Output the [X, Y] coordinate of the center of the cell containing the given text.  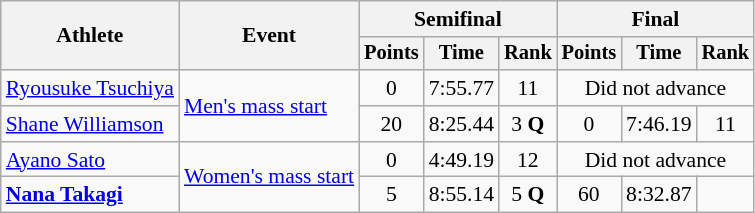
3 Q [528, 124]
12 [528, 160]
5 Q [528, 195]
4:49.19 [462, 160]
60 [589, 195]
Athlete [90, 36]
Men's mass start [269, 106]
Shane Williamson [90, 124]
20 [391, 124]
Ryousuke Tsuchiya [90, 88]
Final [656, 19]
7:46.19 [658, 124]
5 [391, 195]
8:32.87 [658, 195]
7:55.77 [462, 88]
8:55.14 [462, 195]
8:25.44 [462, 124]
Event [269, 36]
Ayano Sato [90, 160]
Women's mass start [269, 178]
Nana Takagi [90, 195]
Semifinal [458, 19]
